Extract the [X, Y] coordinate from the center of the cell holding the provided text.  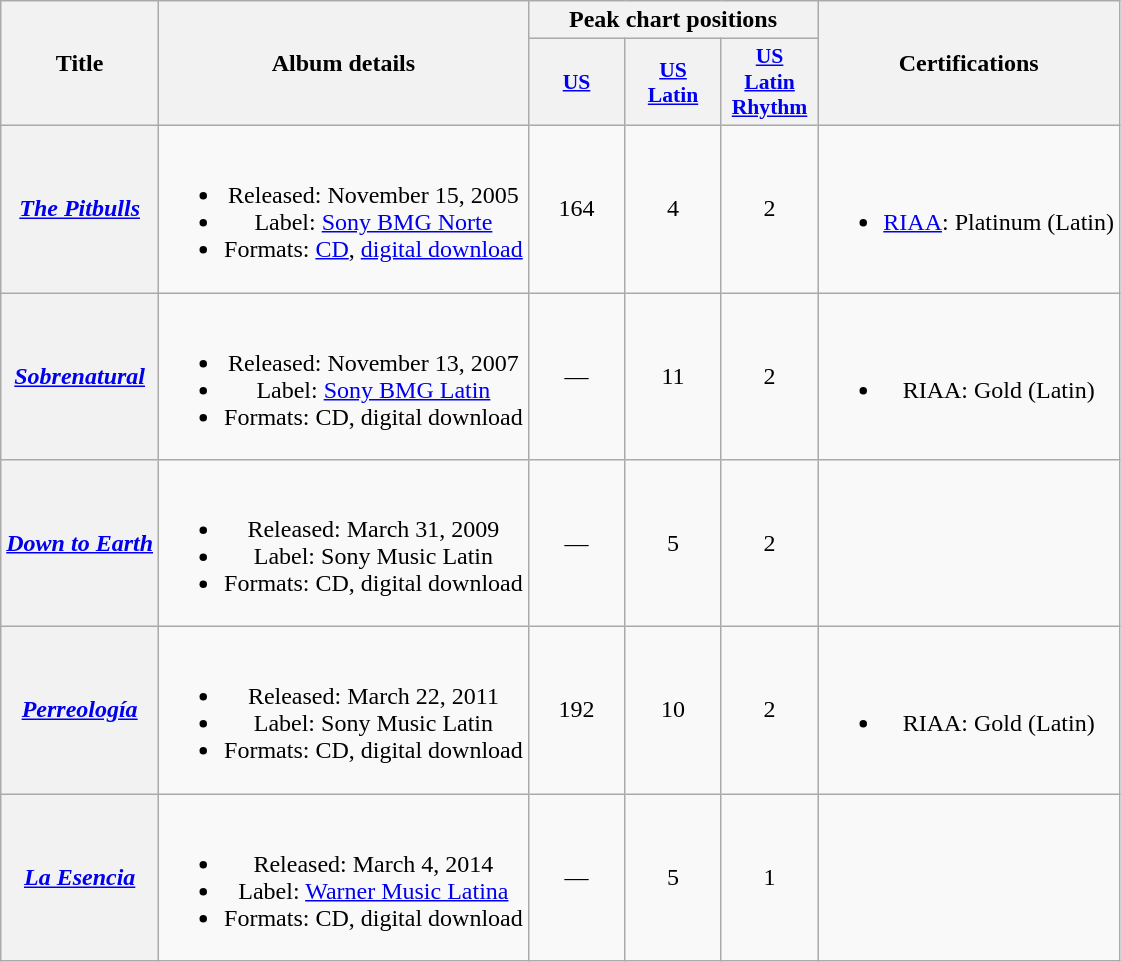
USLatin [674, 82]
1 [770, 878]
164 [576, 208]
Released: November 13, 2007Label: Sony BMG LatinFormats: CD, digital download [344, 376]
11 [674, 376]
Title [80, 64]
RIAA: Platinum (Latin) [969, 208]
La Esencia [80, 878]
Released: March 22, 2011Label: Sony Music LatinFormats: CD, digital download [344, 710]
10 [674, 710]
US [576, 82]
Album details [344, 64]
Released: March 31, 2009Label: Sony Music LatinFormats: CD, digital download [344, 544]
Perreología [80, 710]
192 [576, 710]
Certifications [969, 64]
The Pitbulls [80, 208]
Sobrenatural [80, 376]
Peak chart positions [673, 20]
Released: March 4, 2014Label: Warner Music LatinaFormats: CD, digital download [344, 878]
4 [674, 208]
Released: November 15, 2005Label: Sony BMG NorteFormats: CD, digital download [344, 208]
Down to Earth [80, 544]
USLatinRhythm [770, 82]
